Scan for the cell matching the given text and deliver its [X, Y] coordinate at center. 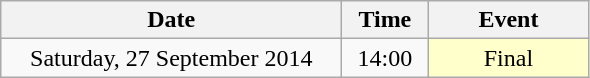
Final [508, 58]
Event [508, 20]
Saturday, 27 September 2014 [172, 58]
Date [172, 20]
Time [385, 20]
14:00 [385, 58]
